Identify which cell holds the provided text, then report its (x, y) central coordinate. 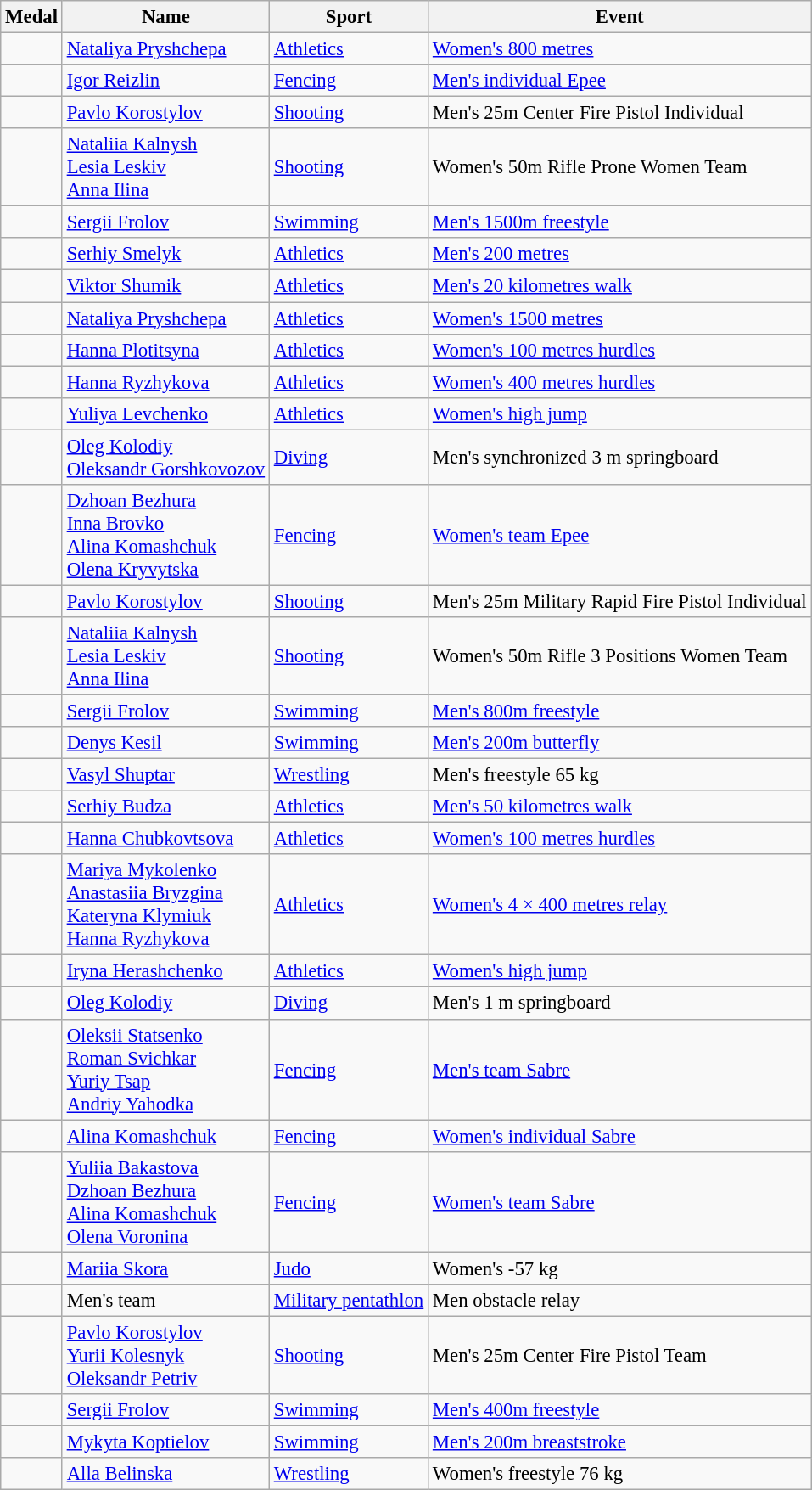
Men's 200 metres (619, 254)
Oleg KolodiyOleksandr Gorshkovozov (165, 457)
Igor Reizlin (165, 81)
Women's freestyle 76 kg (619, 1474)
Men's 25m Military Rapid Fire Pistol Individual (619, 601)
Women's 1500 metres (619, 318)
Vasyl Shuptar (165, 775)
Sport (348, 17)
Men's 25m Center Fire Pistol Individual (619, 113)
Men's synchronized 3 m springboard (619, 457)
Iryna Herashchenko (165, 971)
Men's 25m Center Fire Pistol Team (619, 1355)
Viktor Shumik (165, 286)
Women's individual Sabre (619, 1136)
Women's 400 metres hurdles (619, 382)
Event (619, 17)
Men's 400m freestyle (619, 1410)
Mariya MykolenkoAnastasiia BryzginaKateryna KlymiukHanna Ryzhykova (165, 905)
Men's 800m freestyle (619, 711)
Men's freestyle 65 kg (619, 775)
Women's team Sabre (619, 1202)
Men's team Sabre (619, 1070)
Denys Kesil (165, 743)
Serhiy Smelyk (165, 254)
Medal (32, 17)
Women's 50m Rifle Prone Women Team (619, 167)
Yuliya Levchenko (165, 413)
Alina Komashchuk (165, 1136)
Men's 20 kilometres walk (619, 286)
Judo (348, 1268)
Women's 4 × 400 metres relay (619, 905)
Hanna Ryzhykova (165, 382)
Men's team (165, 1301)
Men's 200m breaststroke (619, 1442)
Pavlo KorostylovYurii KolesnykOleksandr Petriv (165, 1355)
Mariia Skora (165, 1268)
Alla Belinska (165, 1474)
Women's -57 kg (619, 1268)
Women's 50m Rifle 3 Positions Women Team (619, 656)
Men's 50 kilometres walk (619, 807)
Men's 1500m freestyle (619, 222)
Men's 1 m springboard (619, 1004)
Men's individual Epee (619, 81)
Oleg Kolodiy (165, 1004)
Yuliia BakastovaDzhoan BezhuraAlina KomashchukOlena Voronina (165, 1202)
Hanna Plotitsyna (165, 350)
Serhiy Budza (165, 807)
Dzhoan BezhuraInna BrovkoAlina KomashchukOlena Kryvytska (165, 535)
Military pentathlon (348, 1301)
Women's team Epee (619, 535)
Men's 200m butterfly (619, 743)
Hanna Chubkovtsova (165, 839)
Mykyta Koptielov (165, 1442)
Oleksii StatsenkoRoman SvichkarYuriy TsapAndriy Yahodka (165, 1070)
Women's 800 metres (619, 49)
Name (165, 17)
Men obstacle relay (619, 1301)
